Determine the [X, Y] coordinate at the center of the cell enclosing the given text.  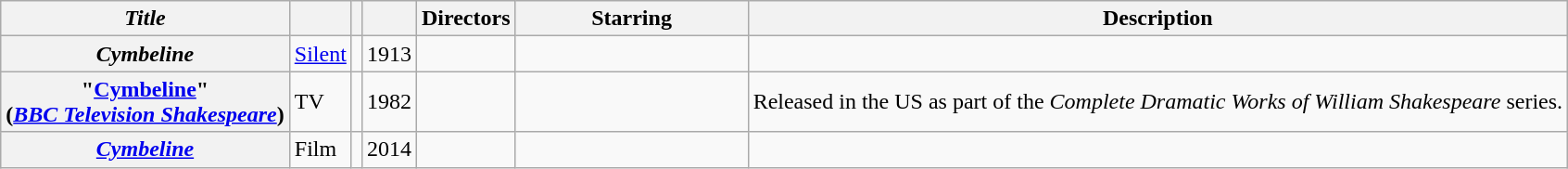
Released in the US as part of the Complete Dramatic Works of William Shakespeare series. [1157, 102]
Starring [632, 19]
1913 [389, 54]
Film [321, 149]
1982 [389, 102]
Description [1157, 19]
Silent [321, 54]
"Cymbeline"(BBC Television Shakespeare) [145, 102]
TV [321, 102]
2014 [389, 149]
Title [145, 19]
Directors [465, 19]
